Determine the [x, y] coordinate at the center of the cell enclosing the given text.  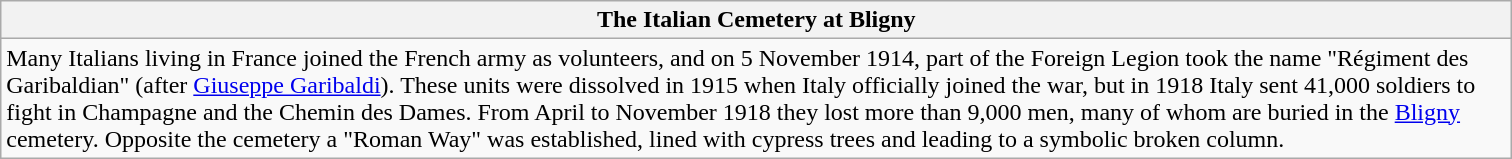
The Italian Cemetery at Bligny [756, 20]
